Provide the (X, Y) coordinate of the cell's center where the given text is located.  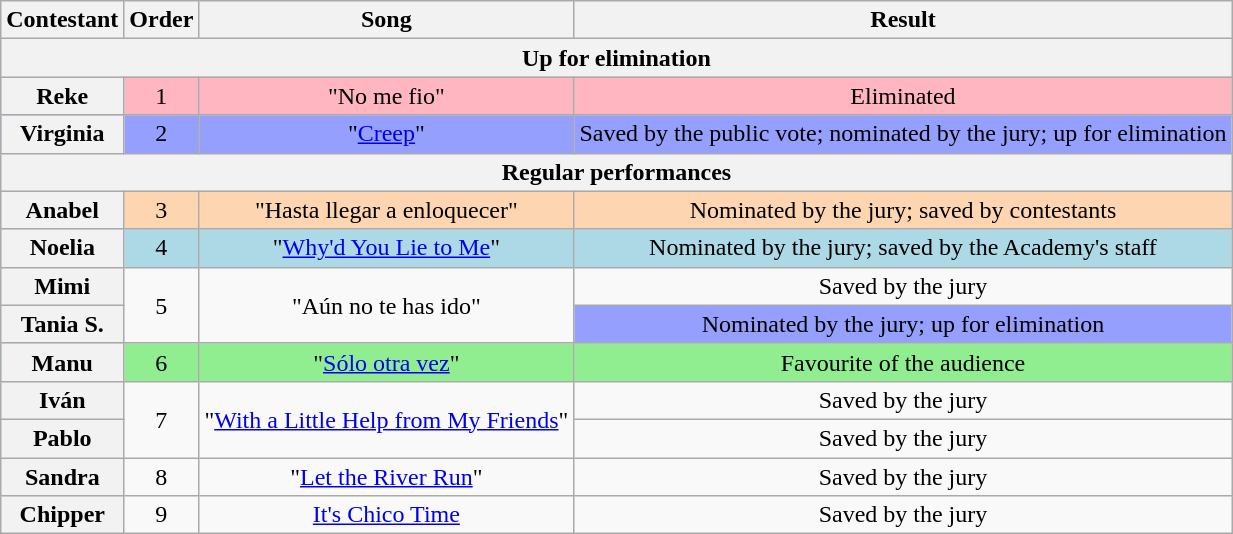
Noelia (62, 248)
"Creep" (386, 134)
Manu (62, 362)
Virginia (62, 134)
Order (162, 20)
5 (162, 305)
2 (162, 134)
Sandra (62, 477)
It's Chico Time (386, 515)
"Why'd You Lie to Me" (386, 248)
Result (903, 20)
Nominated by the jury; saved by contestants (903, 210)
"No me fio" (386, 96)
6 (162, 362)
9 (162, 515)
Chipper (62, 515)
Regular performances (616, 172)
Song (386, 20)
7 (162, 419)
Nominated by the jury; up for elimination (903, 324)
Saved by the public vote; nominated by the jury; up for elimination (903, 134)
Eliminated (903, 96)
Favourite of the audience (903, 362)
4 (162, 248)
Up for elimination (616, 58)
"Hasta llegar a enloquecer" (386, 210)
"Aún no te has ido" (386, 305)
3 (162, 210)
"Let the River Run" (386, 477)
Iván (62, 400)
Anabel (62, 210)
Contestant (62, 20)
8 (162, 477)
"With a Little Help from My Friends" (386, 419)
Reke (62, 96)
Mimi (62, 286)
"Sólo otra vez" (386, 362)
Pablo (62, 438)
Nominated by the jury; saved by the Academy's staff (903, 248)
Tania S. (62, 324)
1 (162, 96)
